For the text-containing cell, return its midpoint in (X, Y) coordinate format. 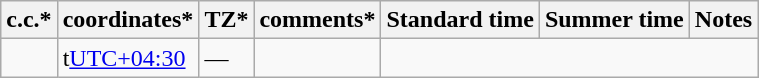
tUTC+04:30 (128, 58)
comments* (318, 20)
— (226, 58)
coordinates* (128, 20)
Summer time (614, 20)
Standard time (460, 20)
Notes (723, 20)
TZ* (226, 20)
c.c.* (29, 20)
